Pinpoint the cell where the given text exists, returning its [x, y] midpoint coordinate. 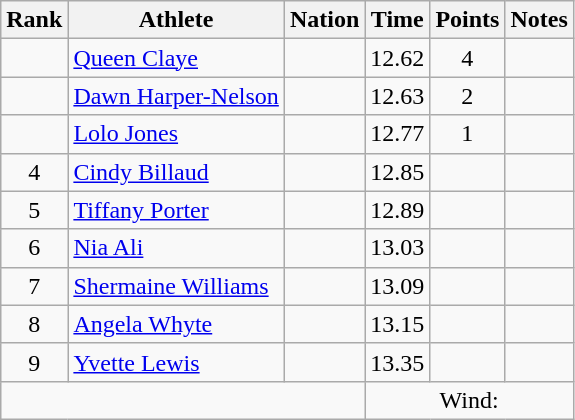
6 [34, 248]
12.85 [398, 172]
1 [468, 134]
12.63 [398, 96]
13.09 [398, 286]
Nia Ali [176, 248]
12.89 [398, 210]
Cindy Billaud [176, 172]
Queen Claye [176, 58]
Notes [539, 20]
Angela Whyte [176, 324]
5 [34, 210]
Rank [34, 20]
Nation [324, 20]
7 [34, 286]
8 [34, 324]
Yvette Lewis [176, 362]
Shermaine Williams [176, 286]
12.77 [398, 134]
2 [468, 96]
13.15 [398, 324]
Athlete [176, 20]
Tiffany Porter [176, 210]
13.03 [398, 248]
Lolo Jones [176, 134]
Wind: [470, 400]
Dawn Harper-Nelson [176, 96]
Points [468, 20]
12.62 [398, 58]
Time [398, 20]
9 [34, 362]
13.35 [398, 362]
